Output the (X, Y) coordinate of the center of the cell containing the given text.  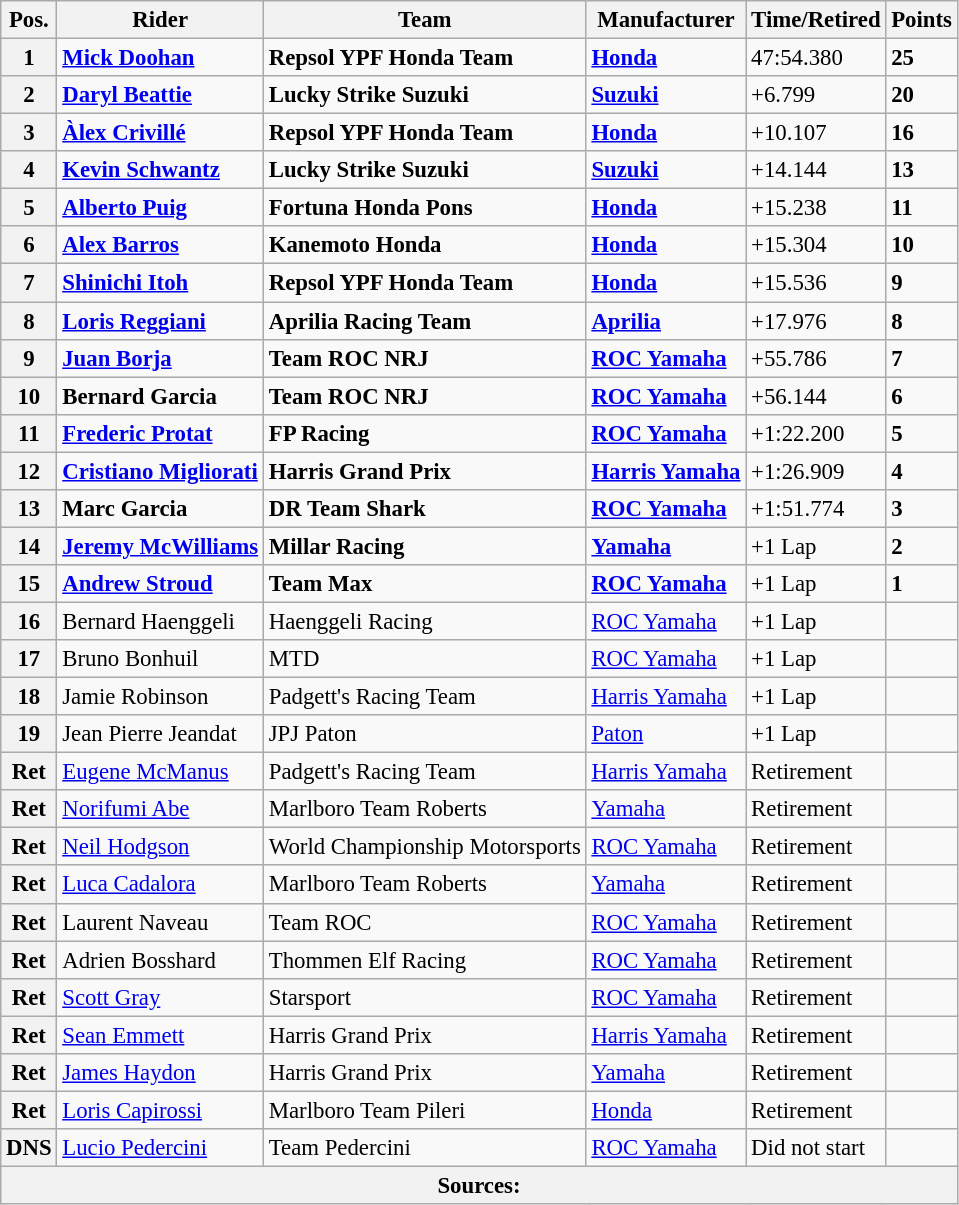
+55.786 (816, 358)
Bernard Haenggeli (160, 621)
Jean Pierre Jeandat (160, 734)
19 (29, 734)
Paton (666, 734)
+17.976 (816, 321)
Daryl Beattie (160, 95)
Loris Reggiani (160, 321)
Bernard Garcia (160, 396)
Fortuna Honda Pons (424, 208)
Andrew Stroud (160, 584)
Shinichi Itoh (160, 283)
Juan Borja (160, 358)
+10.107 (816, 133)
Luca Cadalora (160, 885)
12 (29, 471)
Jeremy McWilliams (160, 546)
Team Max (424, 584)
Alex Barros (160, 245)
18 (29, 697)
Sources: (480, 1185)
+1:26.909 (816, 471)
James Haydon (160, 1073)
Cristiano Migliorati (160, 471)
Laurent Naveau (160, 922)
+15.536 (816, 283)
Kevin Schwantz (160, 170)
Marc Garcia (160, 509)
+1:22.200 (816, 433)
Team ROC (424, 922)
47:54.380 (816, 58)
+6.799 (816, 95)
+15.238 (816, 208)
JPJ Paton (424, 734)
Aprilia (666, 321)
Eugene McManus (160, 772)
DR Team Shark (424, 509)
+15.304 (816, 245)
Starsport (424, 997)
15 (29, 584)
+14.144 (816, 170)
17 (29, 659)
Loris Capirossi (160, 1110)
Lucio Pedercini (160, 1148)
Rider (160, 20)
Sean Emmett (160, 1035)
Pos. (29, 20)
Did not start (816, 1148)
Frederic Protat (160, 433)
Norifumi Abe (160, 809)
Manufacturer (666, 20)
Points (922, 20)
Scott Gray (160, 997)
25 (922, 58)
Adrien Bosshard (160, 960)
FP Racing (424, 433)
Millar Racing (424, 546)
20 (922, 95)
Team Pedercini (424, 1148)
Alberto Puig (160, 208)
Time/Retired (816, 20)
Aprilia Racing Team (424, 321)
DNS (29, 1148)
+56.144 (816, 396)
Bruno Bonhuil (160, 659)
Kanemoto Honda (424, 245)
Neil Hodgson (160, 847)
Àlex Crivillé (160, 133)
Jamie Robinson (160, 697)
+1:51.774 (816, 509)
14 (29, 546)
World Championship Motorsports (424, 847)
MTD (424, 659)
Marlboro Team Pileri (424, 1110)
Mick Doohan (160, 58)
Haenggeli Racing (424, 621)
Team (424, 20)
Thommen Elf Racing (424, 960)
